For the text-containing cell, return its midpoint in (X, Y) coordinate format. 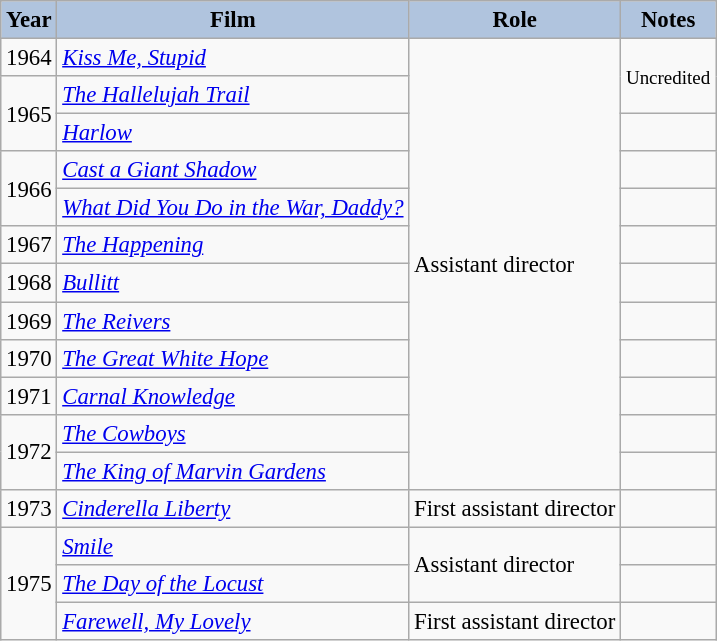
Kiss Me, Stupid (233, 58)
1964 (29, 58)
Role (515, 20)
Harlow (233, 133)
1972 (29, 452)
1973 (29, 509)
Cinderella Liberty (233, 509)
1966 (29, 188)
Farewell, My Lovely (233, 621)
The Hallelujah Trail (233, 95)
1969 (29, 321)
Film (233, 20)
Year (29, 20)
The Great White Hope (233, 358)
What Did You Do in the War, Daddy? (233, 208)
Carnal Knowledge (233, 396)
Bullitt (233, 283)
The Happening (233, 245)
Notes (668, 20)
The King of Marvin Gardens (233, 471)
1968 (29, 283)
Smile (233, 546)
1971 (29, 396)
1970 (29, 358)
1967 (29, 245)
Uncredited (668, 76)
The Day of the Locust (233, 584)
Cast a Giant Shadow (233, 170)
The Cowboys (233, 433)
The Reivers (233, 321)
1965 (29, 114)
1975 (29, 584)
